Search for the cell housing the specified text and yield its [X, Y] center coordinate. 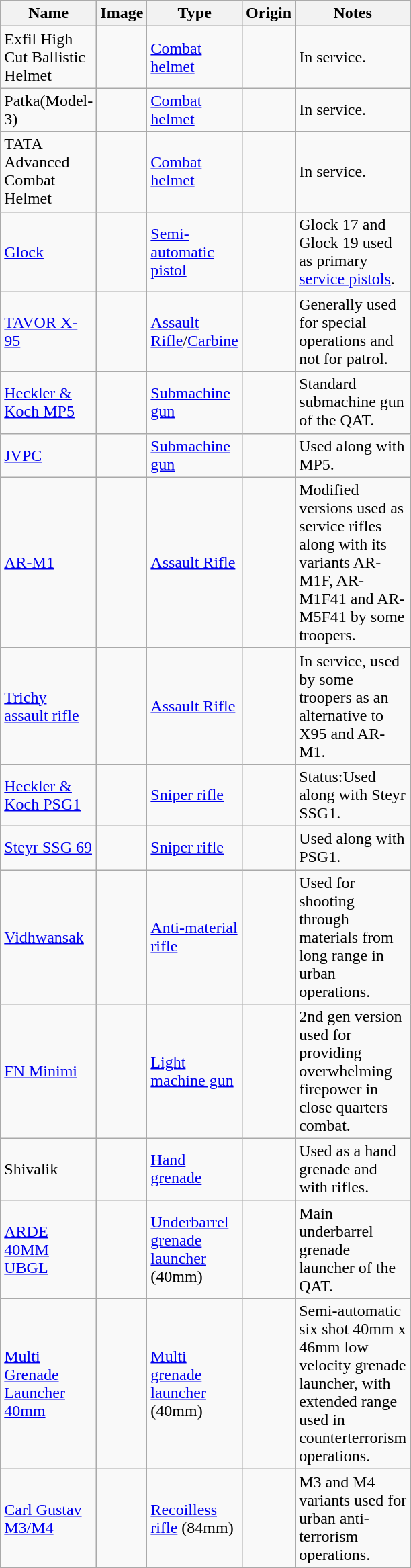
Recoilless rifle (84mm) [195, 1518]
Glock 17 and Glock 19 used as primary service pistols. [353, 251]
Steyr SSG 69 [48, 848]
Anti-material rifle [195, 937]
Semi-automatic six shot 40mm x 46mm low velocity grenade launcher, with extended range used in counterterrorism operations. [353, 1384]
Used along with MP5. [353, 455]
Heckler & Koch PSG1 [48, 795]
2nd gen version used for providing overwhelming firepower in close quarters combat. [353, 1072]
Status:Used along with Steyr SSG1. [353, 795]
Semi-automatic pistol [195, 251]
Used along with PSG1. [353, 848]
In service, used by some troopers as an alternative to X95 and AR-M1. [353, 705]
ARDE 40MM UBGL [48, 1250]
Heckler & Koch MP5 [48, 402]
TATA Advanced Combat Helmet [48, 172]
Trichy assault rifle [48, 705]
Notes [353, 13]
Image [122, 13]
Light machine gun [195, 1072]
Modified versions used as service rifles along with its variants AR-M1F, AR-M1F41 and AR-M5F41 by some troopers. [353, 562]
Patka(Model- 3) [48, 110]
FN Minimi [48, 1072]
Carl Gustav M3/M4 [48, 1518]
Used for shooting through materials from long range in urban operations. [353, 937]
Exfil High Cut Ballistic Helmet [48, 57]
Shivalik [48, 1170]
Assault Rifle/Carbine [195, 332]
M3 and M4 variants used for urban anti-terrorism operations. [353, 1518]
JVPC [48, 455]
Main underbarrel grenade launcher of the QAT. [353, 1250]
TAVOR X-95 [48, 332]
Multi Grenade Launcher 40mm [48, 1384]
Used as a hand grenade and with rifles. [353, 1170]
Glock [48, 251]
AR-M1 [48, 562]
Standard submachine gun of the QAT. [353, 402]
Generally used for special operations and not for patrol. [353, 332]
Vidhwansak [48, 937]
Type [195, 13]
Hand grenade [195, 1170]
Name [48, 13]
Origin [269, 13]
Multi grenade launcher (40mm) [195, 1384]
Underbarrel grenade launcher (40mm) [195, 1250]
